Scan for the cell matching the given text and deliver its (x, y) coordinate at center. 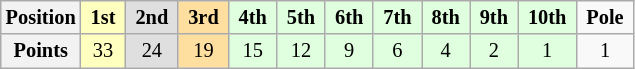
Points (41, 51)
4th (253, 17)
24 (152, 51)
12 (301, 51)
3rd (203, 17)
19 (203, 51)
5th (301, 17)
6 (397, 51)
15 (253, 51)
6th (349, 17)
2nd (152, 17)
Position (41, 17)
4 (446, 51)
10th (547, 17)
9 (349, 51)
8th (446, 17)
2 (494, 51)
9th (494, 17)
Pole (604, 17)
7th (397, 17)
1st (104, 17)
33 (104, 51)
